Extract the [X, Y] coordinate from the center of the cell holding the provided text.  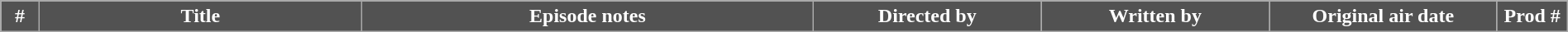
Prod # [1532, 16]
Original air date [1384, 16]
# [20, 16]
Directed by [928, 16]
Title [200, 16]
Written by [1155, 16]
Episode notes [587, 16]
